Identify which cell holds the provided text, then report its (x, y) central coordinate. 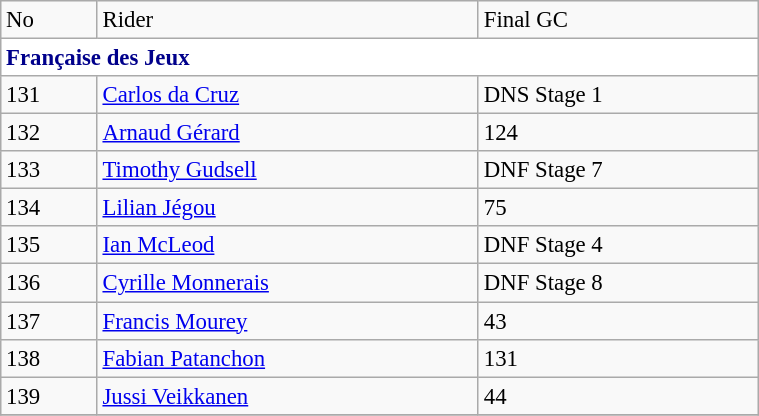
134 (49, 208)
Fabian Patanchon (288, 358)
133 (49, 170)
Ian McLeod (288, 245)
No (49, 20)
44 (618, 396)
Carlos da Cruz (288, 95)
Lilian Jégou (288, 208)
136 (49, 283)
135 (49, 245)
Rider (288, 20)
132 (49, 133)
Cyrille Monnerais (288, 283)
Française des Jeux (380, 58)
43 (618, 321)
DNF Stage 8 (618, 283)
Arnaud Gérard (288, 133)
137 (49, 321)
Francis Mourey (288, 321)
DNF Stage 7 (618, 170)
DNS Stage 1 (618, 95)
Timothy Gudsell (288, 170)
75 (618, 208)
Jussi Veikkanen (288, 396)
124 (618, 133)
139 (49, 396)
138 (49, 358)
Final GC (618, 20)
DNF Stage 4 (618, 245)
